Locate the cell with the specified text and output its [x, y] center coordinate. 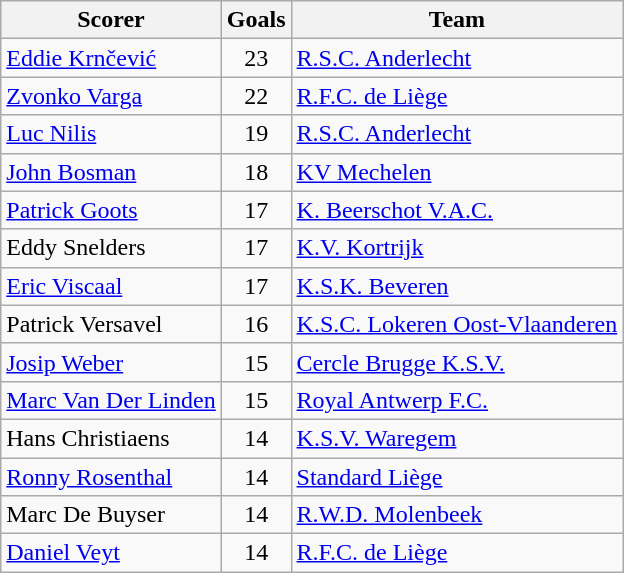
19 [256, 134]
Hans Christiaens [112, 438]
R.W.D. Molenbeek [457, 515]
18 [256, 172]
John Bosman [112, 172]
Patrick Goots [112, 210]
Eddie Krnčević [112, 58]
Marc De Buyser [112, 515]
Scorer [112, 20]
Royal Antwerp F.C. [457, 400]
Marc Van Der Linden [112, 400]
Daniel Veyt [112, 553]
K. Beerschot V.A.C. [457, 210]
Team [457, 20]
Patrick Versavel [112, 324]
Luc Nilis [112, 134]
Cercle Brugge K.S.V. [457, 362]
22 [256, 96]
KV Mechelen [457, 172]
23 [256, 58]
K.S.V. Waregem [457, 438]
Josip Weber [112, 362]
Eric Viscaal [112, 286]
16 [256, 324]
K.S.K. Beveren [457, 286]
Zvonko Varga [112, 96]
Eddy Snelders [112, 248]
Standard Liège [457, 477]
K.S.C. Lokeren Oost-Vlaanderen [457, 324]
Goals [256, 20]
Ronny Rosenthal [112, 477]
K.V. Kortrijk [457, 248]
